Find where the given text appears and provide that cell's center as [X, Y] coordinate. 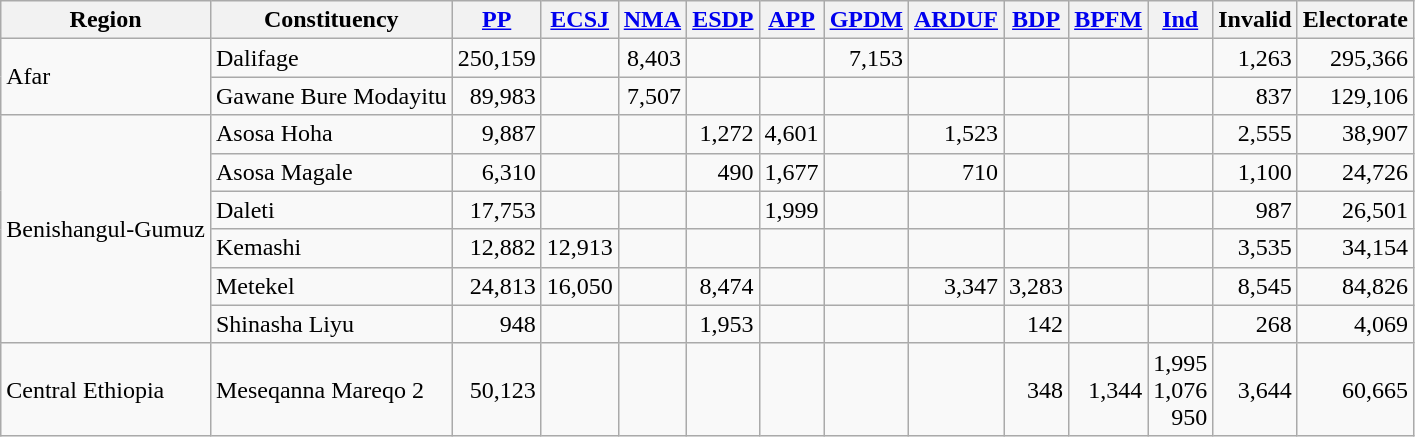
948 [496, 324]
8,545 [1255, 286]
BDP [1036, 20]
7,507 [652, 96]
NMA [652, 20]
837 [1255, 96]
APP [792, 20]
ECSJ [580, 20]
Benishangul-Gumuz [106, 229]
1,272 [723, 134]
142 [1036, 324]
Shinasha Liyu [331, 324]
Gawane Bure Modayitu [331, 96]
24,726 [1355, 172]
268 [1255, 324]
Meseqanna Mareqo 2 [331, 389]
12,882 [496, 248]
89,983 [496, 96]
Asosa Hoha [331, 134]
250,159 [496, 58]
6,310 [496, 172]
1,100 [1255, 172]
50,123 [496, 389]
Dalifage [331, 58]
129,106 [1355, 96]
1,999 [792, 210]
34,154 [1355, 248]
Afar [106, 77]
ARDUF [956, 20]
Daleti [331, 210]
8,474 [723, 286]
26,501 [1355, 210]
4,069 [1355, 324]
BPFM [1108, 20]
3,535 [1255, 248]
1,344 [1108, 389]
490 [723, 172]
3,283 [1036, 286]
9,887 [496, 134]
84,826 [1355, 286]
710 [956, 172]
1,9951,076950 [1180, 389]
3,644 [1255, 389]
12,913 [580, 248]
4,601 [792, 134]
17,753 [496, 210]
60,665 [1355, 389]
348 [1036, 389]
Central Ethiopia [106, 389]
Asosa Magale [331, 172]
8,403 [652, 58]
Region [106, 20]
3,347 [956, 286]
7,153 [866, 58]
38,907 [1355, 134]
Ind [1180, 20]
Metekel [331, 286]
1,523 [956, 134]
ESDP [723, 20]
Electorate [1355, 20]
Constituency [331, 20]
1,953 [723, 324]
1,677 [792, 172]
GPDM [866, 20]
1,263 [1255, 58]
295,366 [1355, 58]
987 [1255, 210]
16,050 [580, 286]
2,555 [1255, 134]
24,813 [496, 286]
Invalid [1255, 20]
Kemashi [331, 248]
PP [496, 20]
